Scan for the cell matching the given text and deliver its (x, y) coordinate at center. 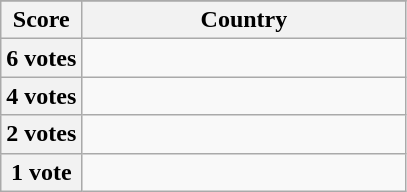
Country (244, 20)
1 vote (42, 172)
4 votes (42, 96)
2 votes (42, 134)
Score (42, 20)
6 votes (42, 58)
